Return (x, y) of the center of cell containing provided text 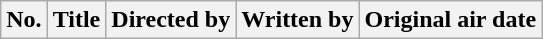
No. (24, 20)
Title (76, 20)
Original air date (450, 20)
Written by (298, 20)
Directed by (171, 20)
